Find where the given text appears and provide that cell's center as (x, y) coordinate. 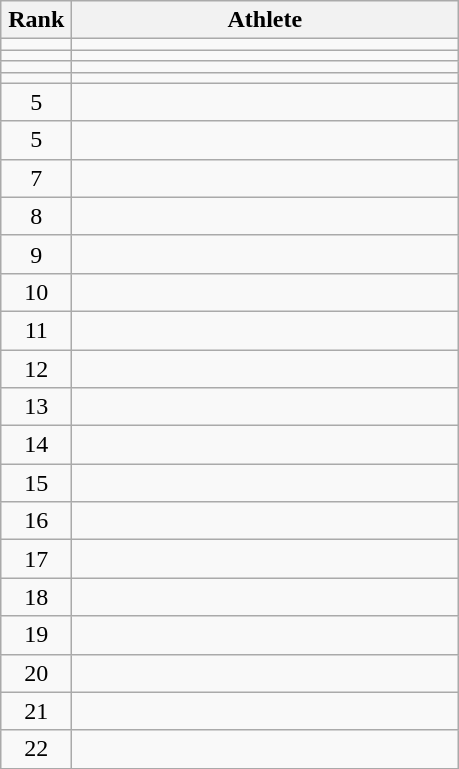
9 (36, 254)
8 (36, 216)
14 (36, 445)
7 (36, 178)
17 (36, 559)
10 (36, 292)
Athlete (265, 20)
12 (36, 369)
21 (36, 711)
16 (36, 521)
18 (36, 597)
13 (36, 407)
20 (36, 673)
22 (36, 749)
19 (36, 635)
15 (36, 483)
11 (36, 330)
Rank (36, 20)
